Extract the (x, y) coordinate from the center of the cell holding the provided text.  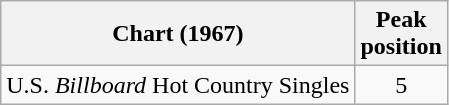
Peakposition (401, 34)
U.S. Billboard Hot Country Singles (178, 85)
5 (401, 85)
Chart (1967) (178, 34)
